Detect which cell encompasses the target text, then output its [X, Y] center coordinate. 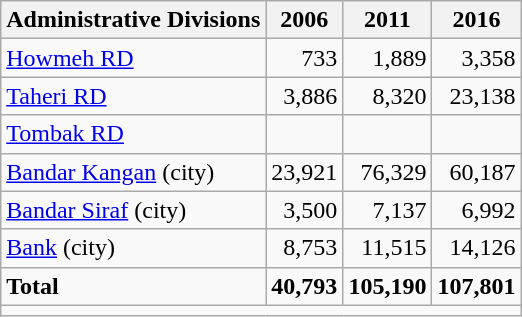
2011 [388, 20]
76,329 [388, 172]
7,137 [388, 210]
Taheri RD [134, 96]
3,358 [476, 58]
14,126 [476, 248]
8,320 [388, 96]
23,138 [476, 96]
105,190 [388, 286]
Bandar Siraf (city) [134, 210]
Bandar Kangan (city) [134, 172]
Total [134, 286]
6,992 [476, 210]
Howmeh RD [134, 58]
40,793 [304, 286]
Bank (city) [134, 248]
23,921 [304, 172]
Tombak RD [134, 134]
8,753 [304, 248]
3,500 [304, 210]
1,889 [388, 58]
11,515 [388, 248]
60,187 [476, 172]
107,801 [476, 286]
3,886 [304, 96]
Administrative Divisions [134, 20]
2006 [304, 20]
733 [304, 58]
2016 [476, 20]
